Extract the (x, y) coordinate from the center of the cell holding the provided text.  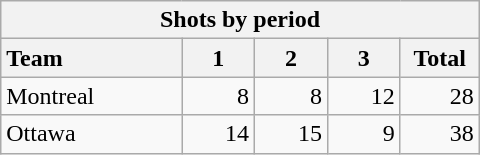
2 (292, 58)
38 (440, 134)
Team (92, 58)
9 (364, 134)
3 (364, 58)
Montreal (92, 96)
Shots by period (240, 20)
12 (364, 96)
14 (218, 134)
28 (440, 96)
1 (218, 58)
15 (292, 134)
Total (440, 58)
Ottawa (92, 134)
